Search for the cell housing the specified text and yield its [X, Y] center coordinate. 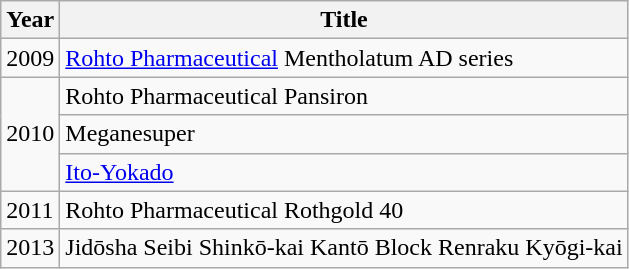
Rohto Pharmaceutical Rothgold 40 [344, 210]
2013 [30, 248]
Meganesuper [344, 134]
2011 [30, 210]
Rohto Pharmaceutical Mentholatum AD series [344, 58]
2010 [30, 134]
Year [30, 20]
Title [344, 20]
Jidōsha Seibi Shinkō-kai Kantō Block Renraku Kyōgi-kai [344, 248]
Ito-Yokado [344, 172]
2009 [30, 58]
Rohto Pharmaceutical Pansiron [344, 96]
